Find where the given text appears and provide that cell's center as [x, y] coordinate. 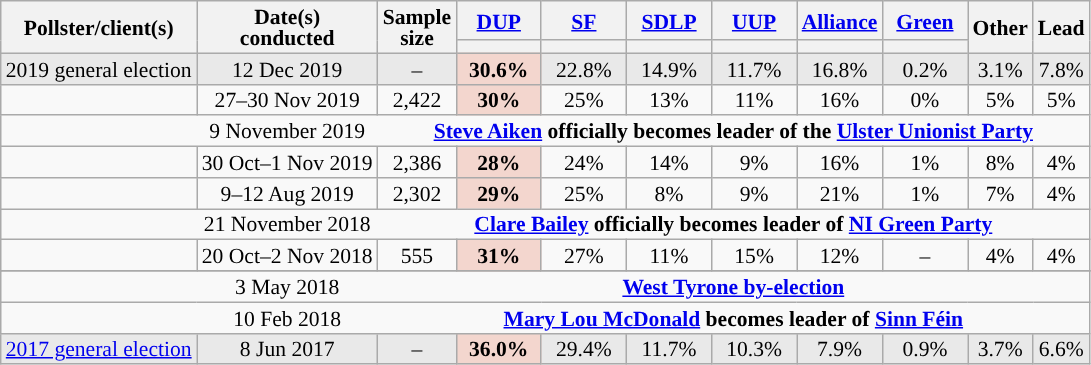
21% [840, 194]
DUP [498, 20]
22.8% [584, 68]
2,386 [417, 162]
30 Oct–1 Nov 2019 [288, 162]
Other [1000, 27]
9 November 2019 [288, 132]
8 Jun 2017 [288, 348]
9–12 Aug 2019 [288, 194]
14.9% [668, 68]
Clare Bailey officially becomes leader of NI Green Party [734, 224]
16.8% [840, 68]
Pollster/client(s) [99, 27]
Alliance [840, 20]
10 Feb 2018 [288, 318]
Date(s)conducted [288, 27]
3.7% [1000, 348]
15% [754, 256]
27% [584, 256]
Steve Aiken officially becomes leader of the Ulster Unionist Party [734, 132]
Green [924, 20]
28% [498, 162]
30% [498, 100]
7.9% [840, 348]
30.6% [498, 68]
0% [924, 100]
2017 general election [99, 348]
12 Dec 2019 [288, 68]
6.6% [1062, 348]
2,302 [417, 194]
Samplesize [417, 27]
3 May 2018 [288, 286]
Lead [1062, 27]
West Tyrone by-election [734, 286]
UUP [754, 20]
SF [584, 20]
7.8% [1062, 68]
36.0% [498, 348]
24% [584, 162]
21 November 2018 [288, 224]
555 [417, 256]
12% [840, 256]
SDLP [668, 20]
13% [668, 100]
27–30 Nov 2019 [288, 100]
31% [498, 256]
7% [1000, 194]
29% [498, 194]
3.1% [1000, 68]
14% [668, 162]
10.3% [754, 348]
20 Oct–2 Nov 2018 [288, 256]
2,422 [417, 100]
Mary Lou McDonald becomes leader of Sinn Féin [734, 318]
0.9% [924, 348]
2019 general election [99, 68]
29.4% [584, 348]
0.2% [924, 68]
